Identify which cell holds the provided text, then report its (X, Y) central coordinate. 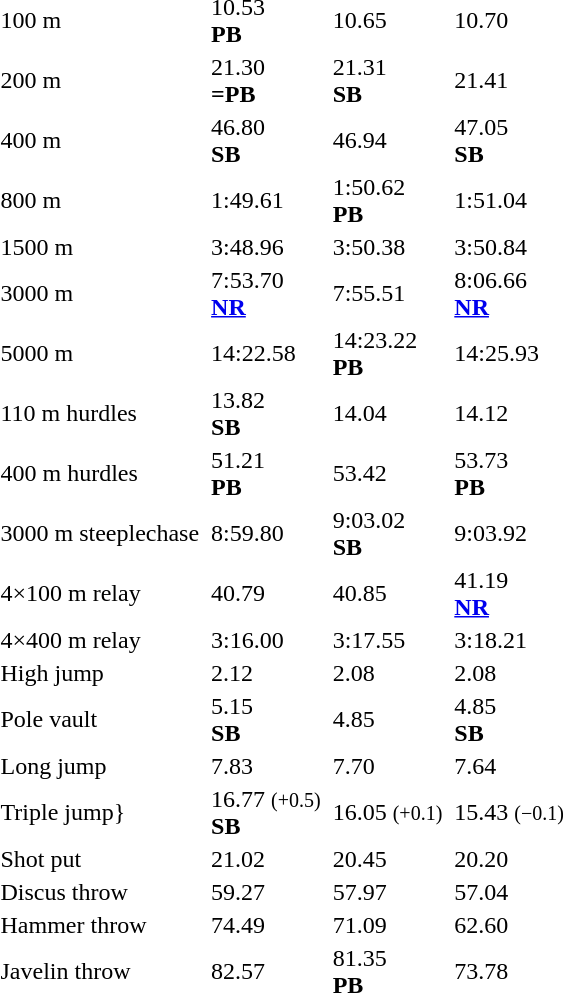
74.49 (266, 925)
14.04 (388, 414)
3:17.55 (388, 640)
7.70 (388, 766)
71.09 (388, 925)
2.08 (388, 673)
13.82SB (266, 414)
20.45 (388, 859)
53.42 (388, 474)
3:50.38 (388, 247)
59.27 (266, 892)
2.12 (266, 673)
7:55.51 (388, 294)
1:50.62PB (388, 200)
5.15SB (266, 720)
3:48.96 (266, 247)
46.94 (388, 140)
21.02 (266, 859)
9:03.02SB (388, 534)
46.80SB (266, 140)
57.97 (388, 892)
14:22.58 (266, 354)
16.05 (+0.1) (388, 812)
40.79 (266, 594)
4.85 (388, 720)
7:53.70NR (266, 294)
21.30=PB (266, 80)
16.77 (+0.5) SB (266, 812)
3:16.00 (266, 640)
14:23.22 PB (388, 354)
7.83 (266, 766)
8:59.80 (266, 534)
1:49.61 (266, 200)
40.85 (388, 594)
21.31SB (388, 80)
51.21PB (266, 474)
